Extract the [x, y] coordinate from the center of the cell holding the provided text.  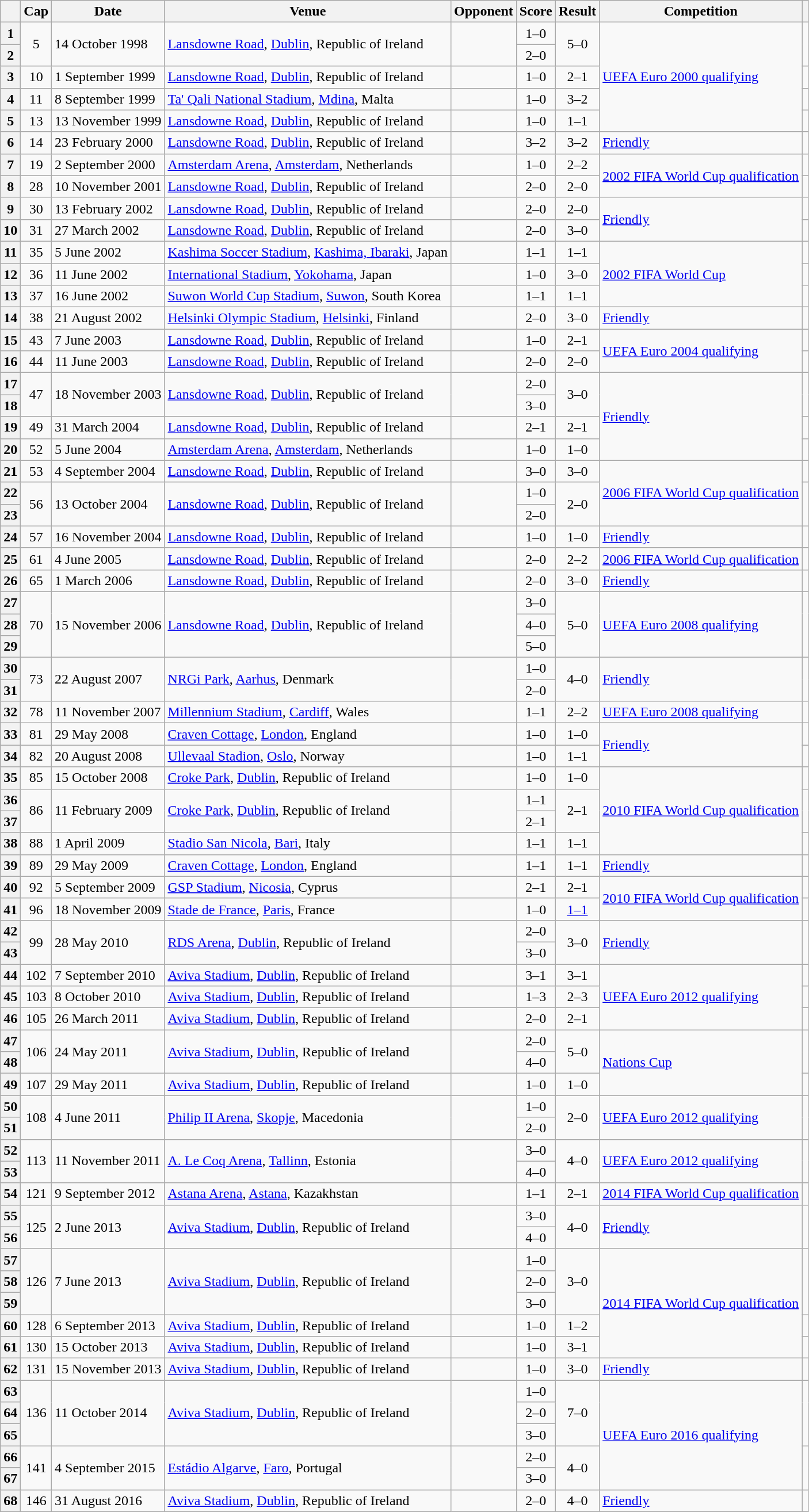
23 [10, 515]
24 May 2011 [108, 1052]
17 [10, 384]
3 [10, 77]
7–0 [577, 1413]
99 [36, 942]
54 [10, 1194]
18 [10, 406]
89 [36, 865]
Helsinki Olympic Stadium, Helsinki, Finland [308, 318]
11 October 2014 [108, 1413]
58 [10, 1281]
82 [36, 756]
Astana Arena, Astana, Kazakhstan [308, 1194]
6 [10, 143]
6 September 2013 [108, 1325]
8 September 1999 [108, 99]
4 September 2004 [108, 471]
Stadio San Nicola, Bari, Italy [308, 843]
18 November 2009 [108, 909]
15 [10, 340]
105 [36, 1019]
121 [36, 1194]
27 [10, 602]
2–3 [577, 997]
2002 FIFA World Cup [701, 274]
25 [10, 559]
14 October 1998 [108, 44]
113 [36, 1161]
107 [36, 1085]
27 March 2002 [108, 230]
48 [10, 1063]
51 [10, 1128]
67 [10, 1479]
21 August 2002 [108, 318]
29 May 2008 [108, 734]
29 May 2009 [108, 865]
Result [577, 12]
1 September 1999 [108, 77]
62 [10, 1369]
1 March 2006 [108, 581]
108 [36, 1117]
2 [10, 55]
70 [36, 624]
International Stadium, Yokohama, Japan [308, 274]
GSP Stadium, Nicosia, Cyprus [308, 887]
141 [36, 1468]
41 [10, 909]
33 [10, 734]
68 [10, 1500]
29 [10, 647]
11 November 2011 [108, 1161]
73 [36, 679]
55 [10, 1216]
1 April 2009 [108, 843]
26 March 2011 [108, 1019]
103 [36, 997]
2 June 2013 [108, 1227]
5 June 2002 [108, 252]
4 June 2011 [108, 1117]
7 June 2003 [108, 340]
5 June 2004 [108, 449]
11 February 2009 [108, 811]
8 October 2010 [108, 997]
23 February 2000 [108, 143]
Date [108, 12]
60 [10, 1325]
Cap [36, 12]
10 November 2001 [108, 186]
40 [10, 887]
13 November 1999 [108, 121]
9 [10, 208]
50 [10, 1106]
63 [10, 1391]
39 [10, 865]
136 [36, 1413]
Ullevaal Stadion, Oslo, Norway [308, 756]
28 May 2010 [108, 942]
20 [10, 449]
NRGi Park, Aarhus, Denmark [308, 679]
96 [36, 909]
Venue [308, 12]
5 September 2009 [108, 887]
18 November 2003 [108, 395]
13 February 2002 [108, 208]
16 June 2002 [108, 296]
Kashima Soccer Stadium, Kashima, Ibaraki, Japan [308, 252]
26 [10, 581]
11 June 2002 [108, 274]
11 November 2007 [108, 712]
15 November 2013 [108, 1369]
20 August 2008 [108, 756]
7 September 2010 [108, 975]
81 [36, 734]
12 [10, 274]
1 [10, 33]
78 [36, 712]
A. Le Coq Arena, Tallinn, Estonia [308, 1161]
15 November 2006 [108, 624]
Competition [701, 12]
2 September 2000 [108, 165]
Nations Cup [701, 1063]
45 [10, 997]
Millennium Stadium, Cardiff, Wales [308, 712]
Opponent [484, 12]
21 [10, 471]
24 [10, 537]
59 [10, 1303]
UEFA Euro 2004 qualifying [701, 351]
22 August 2007 [108, 679]
UEFA Euro 2000 qualifying [701, 77]
31 August 2016 [108, 1500]
102 [36, 975]
85 [36, 778]
Estádio Algarve, Faro, Portugal [308, 1468]
7 [10, 165]
Suwon World Cup Stadium, Suwon, South Korea [308, 296]
29 May 2011 [108, 1085]
130 [36, 1347]
16 [10, 362]
66 [10, 1457]
2002 FIFA World Cup qualification [701, 175]
UEFA Euro 2016 qualifying [701, 1435]
32 [10, 712]
22 [10, 493]
4 September 2015 [108, 1468]
1–3 [536, 997]
4 June 2005 [108, 559]
11 June 2003 [108, 362]
31 March 2004 [108, 427]
15 October 2008 [108, 778]
64 [10, 1413]
15 October 2013 [108, 1347]
9 September 2012 [108, 1194]
46 [10, 1019]
4 [10, 99]
Ta' Qali National Stadium, Mdina, Malta [308, 99]
1–2 [577, 1325]
106 [36, 1052]
Philip II Arena, Skopje, Macedonia [308, 1117]
16 November 2004 [108, 537]
128 [36, 1325]
13 October 2004 [108, 504]
Score [536, 12]
131 [36, 1369]
86 [36, 811]
126 [36, 1281]
RDS Arena, Dublin, Republic of Ireland [308, 942]
8 [10, 186]
146 [36, 1500]
7 June 2013 [108, 1281]
92 [36, 887]
88 [36, 843]
34 [10, 756]
42 [10, 931]
125 [36, 1227]
Stade de France, Paris, France [308, 909]
